Determine the (X, Y) coordinate at the center of the cell enclosing the given text.  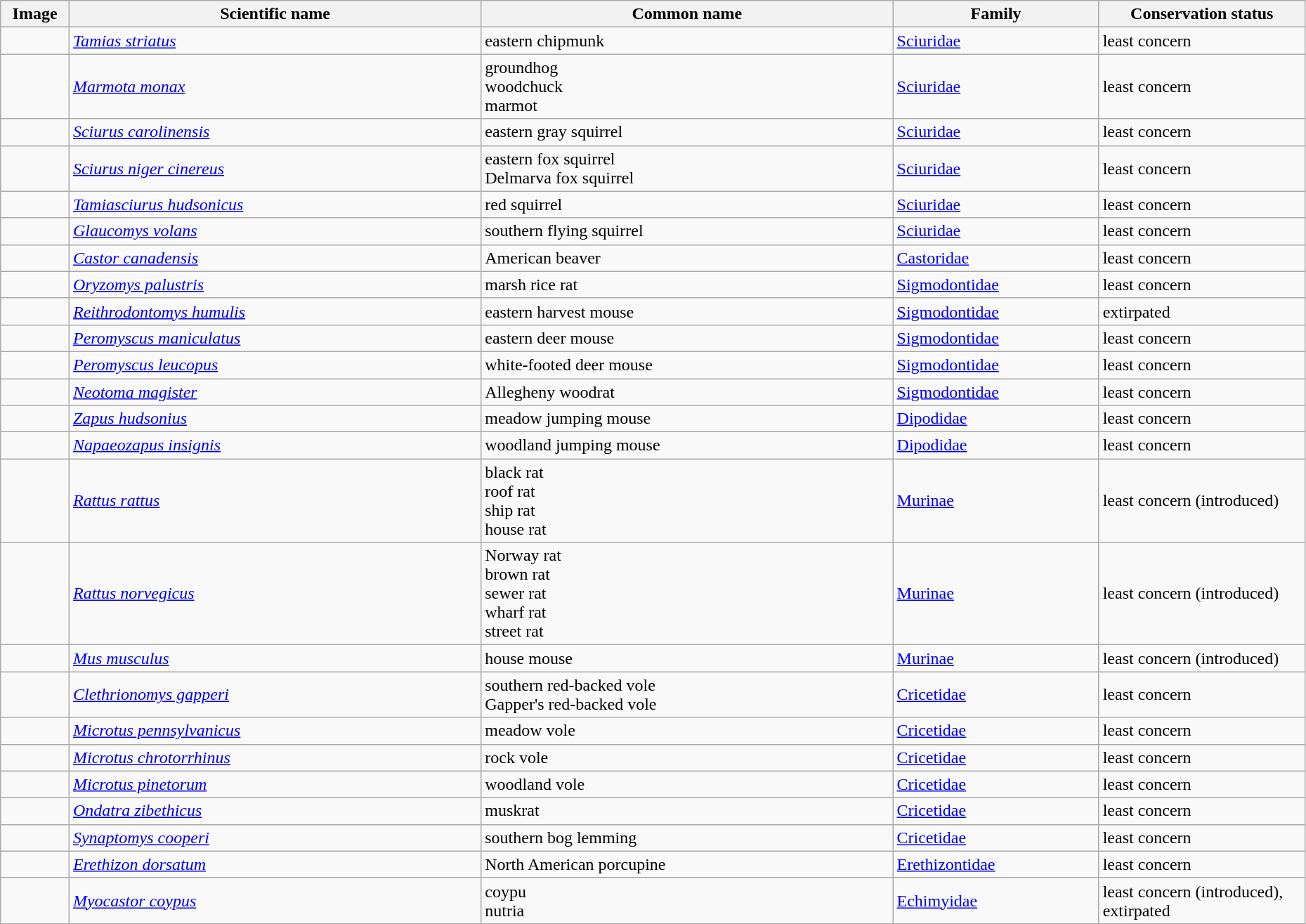
groundhogwoodchuckmarmot (687, 86)
Erethizontidae (996, 864)
Image (35, 14)
white-footed deer mouse (687, 365)
Oryzomys palustris (275, 285)
Tamias striatus (275, 41)
Sciurus niger cinereus (275, 169)
Tamiasciurus hudsonicus (275, 204)
Mus musculus (275, 658)
North American porcupine (687, 864)
coypunutria (687, 901)
Erethizon dorsatum (275, 864)
Zapus hudsonius (275, 419)
southern flying squirrel (687, 231)
American beaver (687, 258)
Ondatra zibethicus (275, 811)
Norway ratbrown ratsewer ratwharf ratstreet rat (687, 594)
Sciurus carolinensis (275, 132)
Neotoma magister (275, 391)
Microtus pinetorum (275, 784)
Rattus norvegicus (275, 594)
Clethrionomys gapperi (275, 694)
eastern harvest mouse (687, 311)
Castor canadensis (275, 258)
eastern chipmunk (687, 41)
eastern gray squirrel (687, 132)
Reithrodontomys humulis (275, 311)
Conservation status (1201, 14)
Microtus chrotorrhinus (275, 757)
rock vole (687, 757)
woodland vole (687, 784)
Allegheny woodrat (687, 391)
extirpated (1201, 311)
meadow jumping mouse (687, 419)
Family (996, 14)
muskrat (687, 811)
southern bog lemming (687, 838)
house mouse (687, 658)
Echimyidae (996, 901)
meadow vole (687, 731)
Scientific name (275, 14)
Rattus rattus (275, 500)
red squirrel (687, 204)
eastern deer mouse (687, 338)
Peromyscus maniculatus (275, 338)
marsh rice rat (687, 285)
Common name (687, 14)
woodland jumping mouse (687, 445)
Myocastor coypus (275, 901)
Microtus pennsylvanicus (275, 731)
Peromyscus leucopus (275, 365)
black ratroof ratship rathouse rat (687, 500)
Glaucomys volans (275, 231)
southern red-backed voleGapper's red-backed vole (687, 694)
least concern (introduced), extirpated (1201, 901)
Marmota monax (275, 86)
Synaptomys cooperi (275, 838)
Napaeozapus insignis (275, 445)
Castoridae (996, 258)
eastern fox squirrelDelmarva fox squirrel (687, 169)
